Locate the cell with the specified text and output its (X, Y) center coordinate. 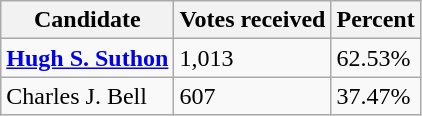
Hugh S. Suthon (88, 58)
Votes received (252, 20)
Percent (376, 20)
37.47% (376, 96)
607 (252, 96)
Candidate (88, 20)
Charles J. Bell (88, 96)
1,013 (252, 58)
62.53% (376, 58)
